Return [X, Y] of the center of cell containing provided text 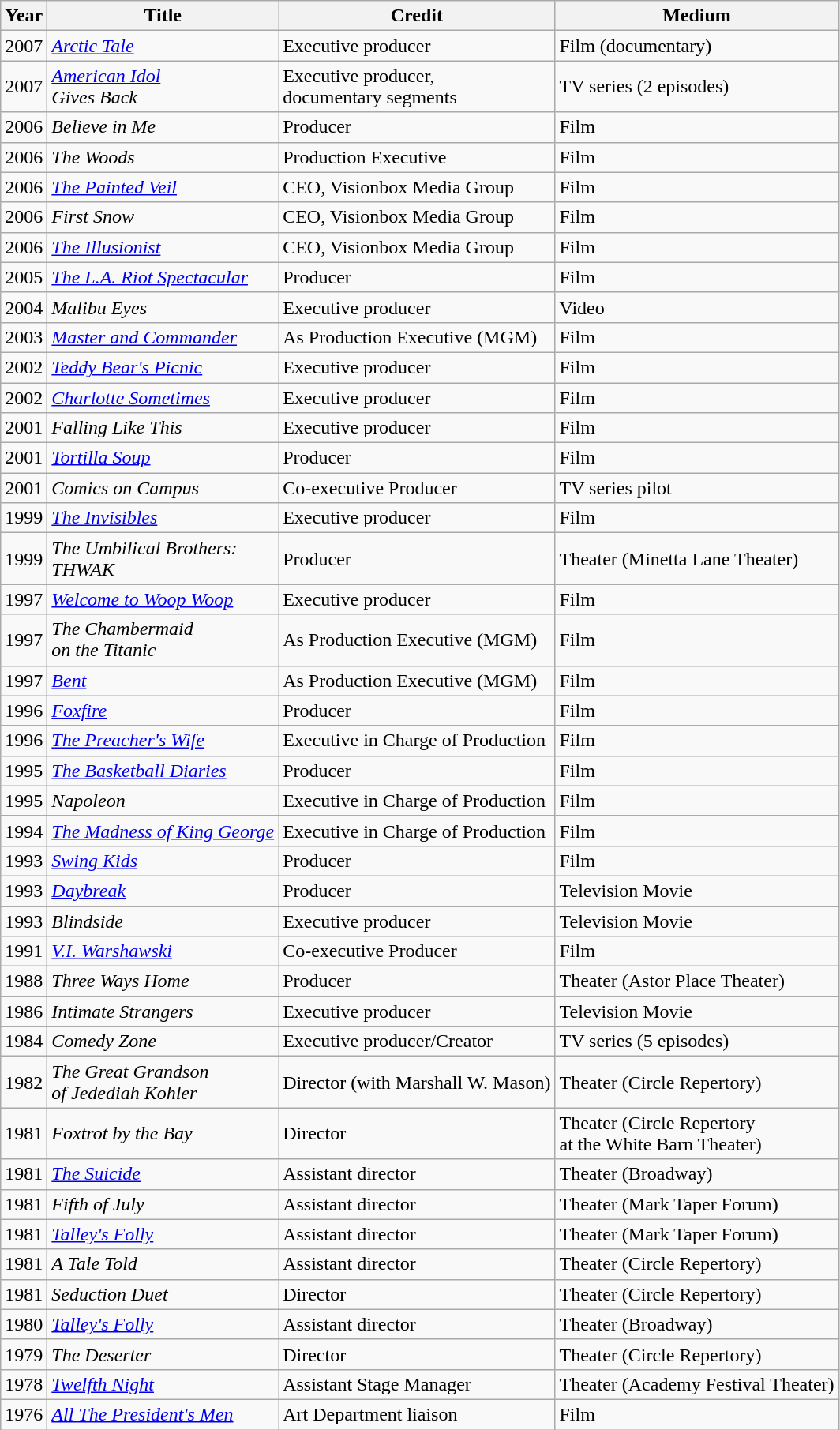
The Painted Veil [163, 187]
Theater (Academy Festival Theater) [696, 1384]
Teddy Bear's Picnic [163, 367]
Art Department liaison [417, 1414]
Malibu Eyes [163, 307]
American IdolGives Back [163, 87]
1980 [24, 1324]
Tortilla Soup [163, 458]
Three Ways Home [163, 981]
Arctic Tale [163, 46]
Swing Kids [163, 861]
Falling Like This [163, 428]
TV series (2 episodes) [696, 87]
The Umbilical Brothers:THWAK [163, 559]
TV series pilot [696, 488]
V.I. Warshawski [163, 951]
The Great Grandsonof Jedediah Kohler [163, 1082]
2003 [24, 337]
1991 [24, 951]
Medium [696, 16]
Production Executive [417, 157]
1988 [24, 981]
Believe in Me [163, 127]
Theater (Circle Repertoryat the White Barn Theater) [696, 1134]
Blindside [163, 921]
1994 [24, 831]
Napoleon [163, 801]
First Snow [163, 217]
The Chambermaidon the Titanic [163, 640]
Credit [417, 16]
The Suicide [163, 1174]
1982 [24, 1082]
Executive producer/Creator [417, 1042]
1984 [24, 1042]
The Illusionist [163, 247]
Comedy Zone [163, 1042]
Master and Commander [163, 337]
Twelfth Night [163, 1384]
TV series (5 episodes) [696, 1042]
Foxtrot by the Bay [163, 1134]
The Preacher's Wife [163, 741]
Bent [163, 681]
All The President's Men [163, 1414]
Executive producer,documentary segments [417, 87]
Seduction Duet [163, 1294]
1979 [24, 1354]
Foxfire [163, 711]
Director (with Marshall W. Mason) [417, 1082]
Charlotte Sometimes [163, 397]
Video [696, 307]
Comics on Campus [163, 488]
2004 [24, 307]
The Invisibles [163, 518]
Fifth of July [163, 1204]
Theater (Minetta Lane Theater) [696, 559]
Title [163, 16]
1986 [24, 1012]
1976 [24, 1414]
The Woods [163, 157]
2005 [24, 277]
The L.A. Riot Spectacular [163, 277]
The Basketball Diaries [163, 771]
Daybreak [163, 891]
Assistant Stage Manager [417, 1384]
The Deserter [163, 1354]
Welcome to Woop Woop [163, 599]
Theater (Astor Place Theater) [696, 981]
1978 [24, 1384]
Year [24, 16]
A Tale Told [163, 1264]
Film (documentary) [696, 46]
The Madness of King George [163, 831]
Intimate Strangers [163, 1012]
